Detect which cell encompasses the target text, then output its [X, Y] center coordinate. 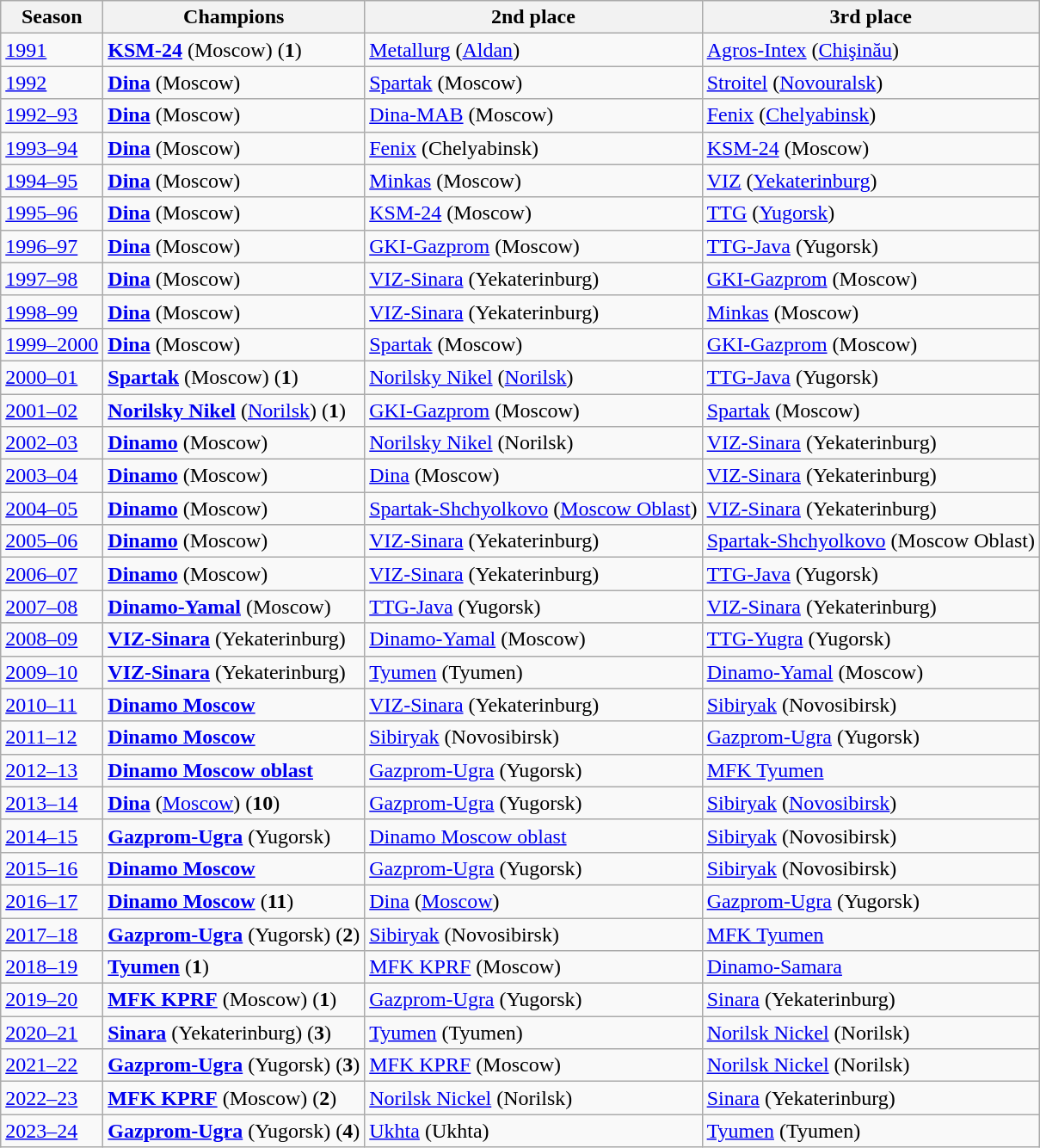
Tyumen (1) [234, 967]
2006–07 [52, 574]
TTG (Yugorsk) [871, 213]
2004–05 [52, 509]
2015–16 [52, 868]
2000–01 [52, 377]
VIZ (Yekaterinburg) [871, 181]
2005–06 [52, 541]
Metallurg (Aldan) [533, 50]
2019–20 [52, 1000]
2016–17 [52, 901]
KSM-24 (Moscow) (1) [234, 50]
1992 [52, 83]
Agros-Intex (Chişinău) [871, 50]
Spartak (Moscow) (1) [234, 377]
Gazprom-Ugra (Yugorsk) (4) [234, 1131]
MFK KPRF (Moscow) (1) [234, 1000]
1996–97 [52, 246]
2020–21 [52, 1033]
1994–95 [52, 181]
2nd place [533, 17]
2010–11 [52, 705]
Ukhta (Ukhta) [533, 1131]
1998–99 [52, 312]
Gazprom-Ugra (Yugorsk) (2) [234, 934]
2002–03 [52, 443]
2001–02 [52, 410]
2008–09 [52, 639]
2023–24 [52, 1131]
Season [52, 17]
2017–18 [52, 934]
2011–12 [52, 738]
Gazprom-Ugra (Yugorsk) (3) [234, 1065]
1999–2000 [52, 344]
2022–23 [52, 1098]
2014–15 [52, 836]
Sinara (Yekaterinburg) (3) [234, 1033]
Dina (Moscow) (10) [234, 803]
2013–14 [52, 803]
Dina-MAB (Moscow) [533, 115]
2003–04 [52, 476]
1997–98 [52, 279]
TTG-Yugra (Yugorsk) [871, 639]
Norilsky Nikel (Norilsk) (1) [234, 410]
1991 [52, 50]
1992–93 [52, 115]
Dinamo-Samara [871, 967]
2021–22 [52, 1065]
Dinamo Moscow (11) [234, 901]
3rd place [871, 17]
2018–19 [52, 967]
2012–13 [52, 770]
1995–96 [52, 213]
2007–08 [52, 607]
2009–10 [52, 672]
Champions [234, 17]
MFK KPRF (Moscow) (2) [234, 1098]
Stroitel (Novouralsk) [871, 83]
1993–94 [52, 148]
